Determine the (x, y) coordinate at the center of the cell enclosing the given text.  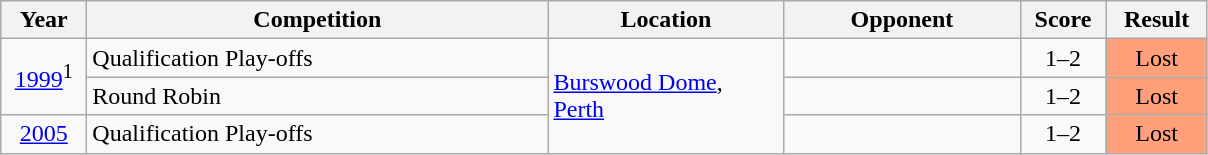
Opponent (902, 20)
19991 (44, 77)
Burswood Dome, Perth (666, 96)
2005 (44, 134)
Competition (318, 20)
Result (1156, 20)
Year (44, 20)
Location (666, 20)
Score (1063, 20)
Round Robin (318, 96)
